Locate the cell with the specified text and output its [x, y] center coordinate. 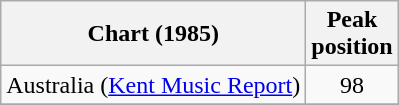
98 [352, 85]
Peakposition [352, 34]
Chart (1985) [154, 34]
Australia (Kent Music Report) [154, 85]
